Identify which cell holds the provided text, then report its [X, Y] central coordinate. 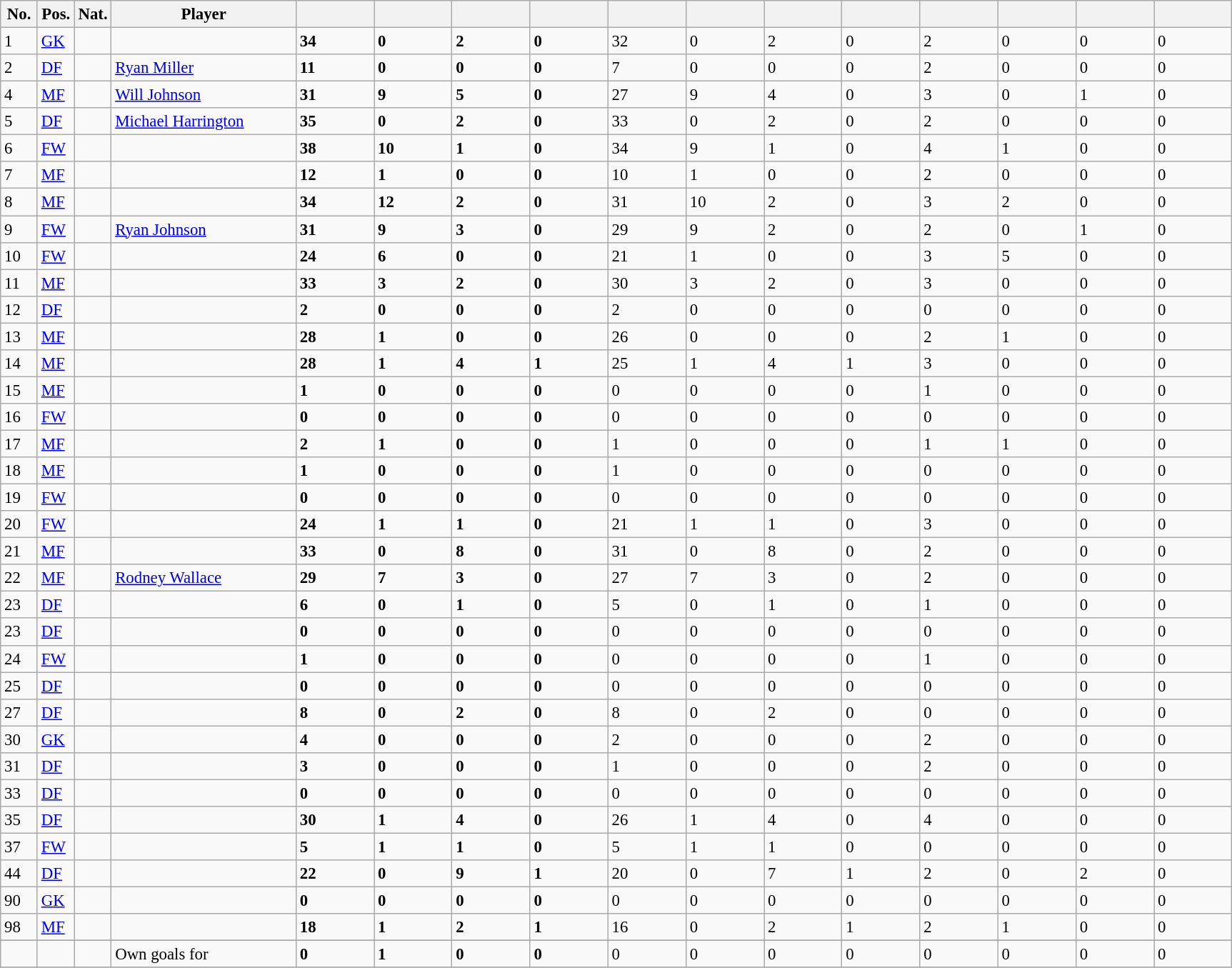
98 [19, 927]
44 [19, 874]
19 [19, 498]
No. [19, 14]
Player [204, 14]
14 [19, 364]
13 [19, 336]
Michael Harrington [204, 121]
Will Johnson [204, 95]
Ryan Johnson [204, 229]
Own goals for [204, 954]
37 [19, 847]
15 [19, 390]
90 [19, 901]
38 [334, 149]
32 [647, 41]
Rodney Wallace [204, 578]
Nat. [93, 14]
Ryan Miller [204, 68]
Pos. [56, 14]
17 [19, 444]
